Scan for the cell matching the given text and deliver its (x, y) coordinate at center. 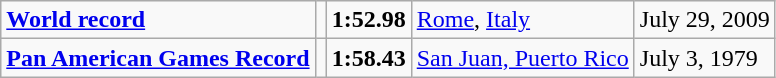
July 29, 2009 (704, 20)
San Juan, Puerto Rico (522, 58)
1:58.43 (368, 58)
1:52.98 (368, 20)
July 3, 1979 (704, 58)
Rome, Italy (522, 20)
Pan American Games Record (158, 58)
World record (158, 20)
